Determine the (X, Y) coordinate at the center of the cell enclosing the given text.  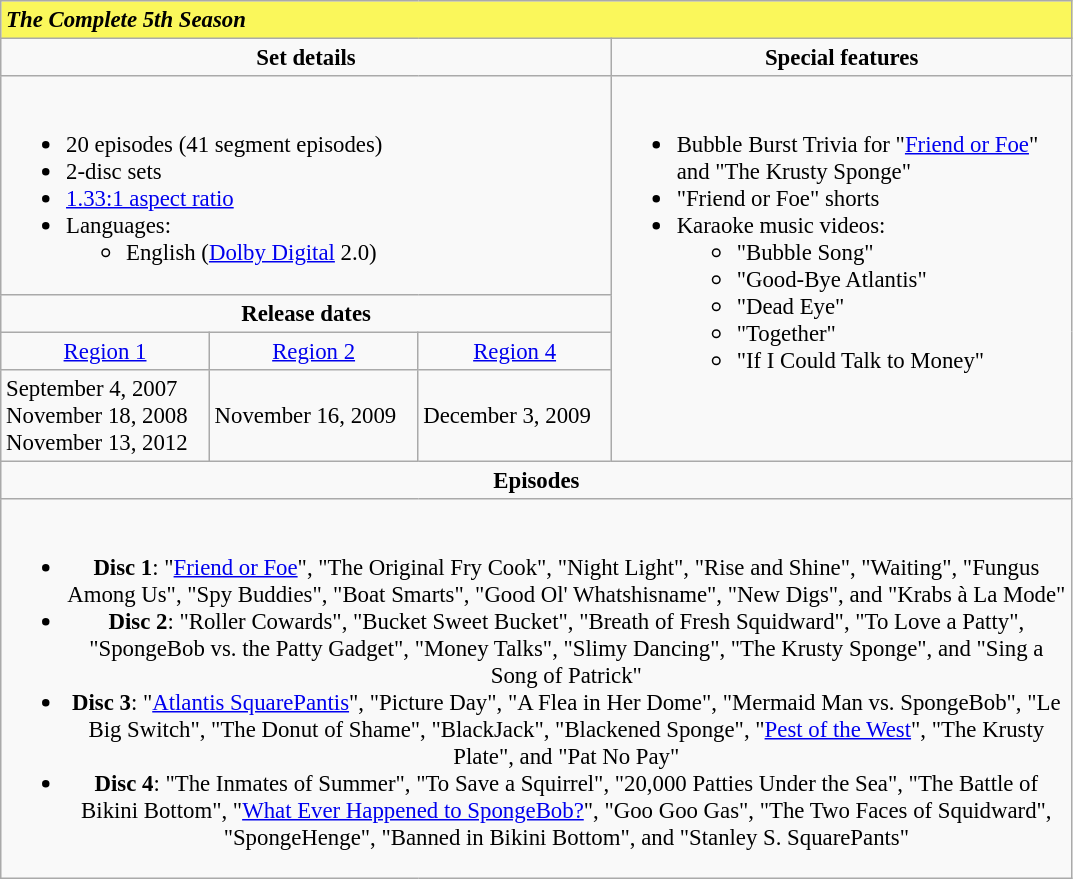
20 episodes (41 segment episodes)2-disc sets1.33:1 aspect ratioLanguages:English (Dolby Digital 2.0) (306, 185)
Episodes (536, 480)
Region 2 (314, 351)
Special features (842, 58)
Release dates (306, 313)
November 16, 2009 (314, 415)
September 4, 2007November 18, 2008November 13, 2012 (106, 415)
The Complete 5th Season (536, 20)
Set details (306, 58)
December 3, 2009 (514, 415)
Region 4 (514, 351)
Region 1 (106, 351)
